For the text-containing cell, return its midpoint in [X, Y] coordinate format. 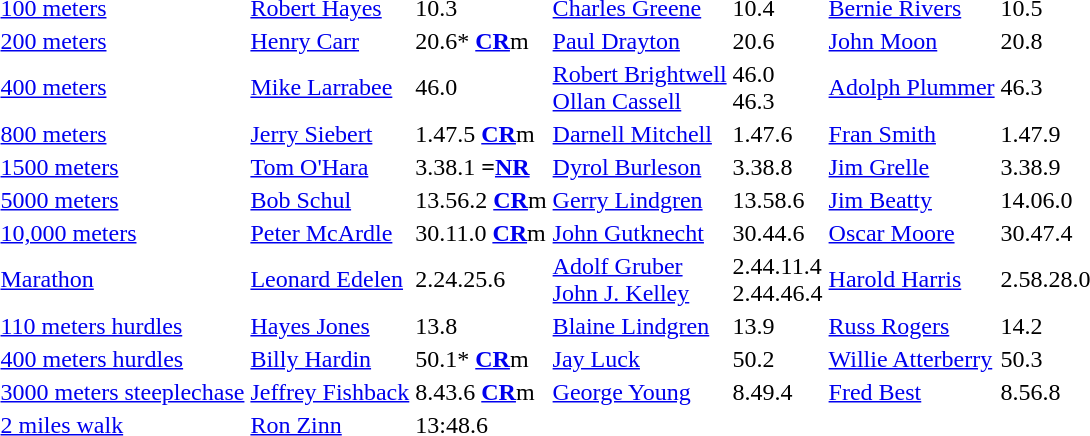
13.9 [778, 326]
Henry Carr [330, 41]
2.44.11.42.44.46.4 [778, 280]
Dyrol Burleson [640, 167]
Oscar Moore [912, 233]
8.49.4 [778, 392]
Paul Drayton [640, 41]
1.47.6 [778, 134]
1.47.5 CRm [481, 134]
Billy Hardin [330, 359]
Gerry Lindgren [640, 200]
Tom O'Hara [330, 167]
Peter McArdle [330, 233]
30.44.6 [778, 233]
Leonard Edelen [330, 280]
Adolf Gruber John J. Kelley [640, 280]
3.38.1 =NR [481, 167]
Jim Beatty [912, 200]
Jerry Siebert [330, 134]
Fred Best [912, 392]
20.6* CRm [481, 41]
Robert Brightwell Ollan Cassell [640, 88]
Fran Smith [912, 134]
3.38.8 [778, 167]
Jeffrey Fishback [330, 392]
George Young [640, 392]
13.58.6 [778, 200]
Willie Atterberry [912, 359]
50.1* CRm [481, 359]
46.0 [481, 88]
Jim Grelle [912, 167]
Russ Rogers [912, 326]
Adolph Plummer [912, 88]
Harold Harris [912, 280]
8.43.6 CRm [481, 392]
Mike Larrabee [330, 88]
46.046.3 [778, 88]
13.8 [481, 326]
John Moon [912, 41]
Darnell Mitchell [640, 134]
Hayes Jones [330, 326]
Blaine Lindgren [640, 326]
Bob Schul [330, 200]
2.24.25.6 [481, 280]
Jay Luck [640, 359]
20.6 [778, 41]
John Gutknecht [640, 233]
13.56.2 CRm [481, 200]
50.2 [778, 359]
30.11.0 CRm [481, 233]
